Pinpoint the cell where the given text exists, returning its [X, Y] midpoint coordinate. 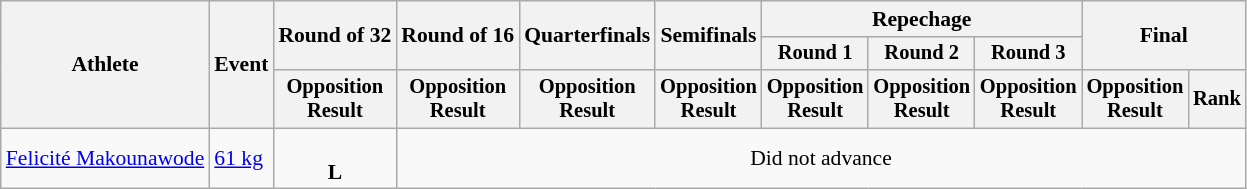
Round 3 [1028, 54]
Round of 32 [334, 36]
Semifinals [708, 36]
Did not advance [820, 158]
Athlete [106, 64]
Repechage [922, 19]
L [334, 158]
Felicité Makounawode [106, 158]
61 kg [241, 158]
Round 1 [816, 54]
Event [241, 64]
Rank [1217, 99]
Round 2 [922, 54]
Quarterfinals [587, 36]
Round of 16 [458, 36]
Final [1164, 36]
